Determine the [x, y] coordinate at the center of the cell enclosing the given text.  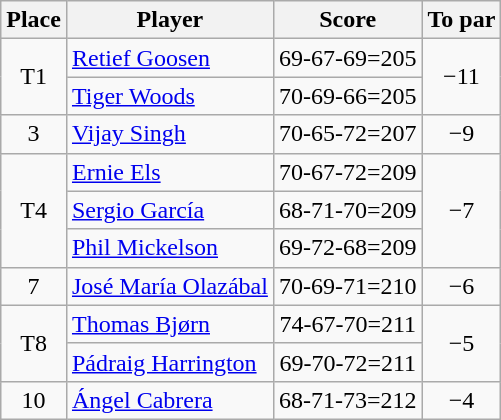
T4 [34, 210]
74-67-70=211 [348, 324]
Pádraig Harrington [170, 362]
Retief Goosen [170, 58]
Ángel Cabrera [170, 400]
José María Olazábal [170, 286]
70-67-72=209 [348, 172]
−5 [462, 343]
7 [34, 286]
Vijay Singh [170, 134]
70-69-71=210 [348, 286]
T1 [34, 77]
69-72-68=209 [348, 248]
−6 [462, 286]
10 [34, 400]
70-69-66=205 [348, 96]
Sergio García [170, 210]
69-67-69=205 [348, 58]
Place [34, 20]
−4 [462, 400]
69-70-72=211 [348, 362]
Tiger Woods [170, 96]
68-71-73=212 [348, 400]
Thomas Bjørn [170, 324]
68-71-70=209 [348, 210]
70-65-72=207 [348, 134]
Ernie Els [170, 172]
−9 [462, 134]
Phil Mickelson [170, 248]
−11 [462, 77]
Player [170, 20]
T8 [34, 343]
−7 [462, 210]
To par [462, 20]
3 [34, 134]
Score [348, 20]
